Return [x, y] of the center of cell containing provided text 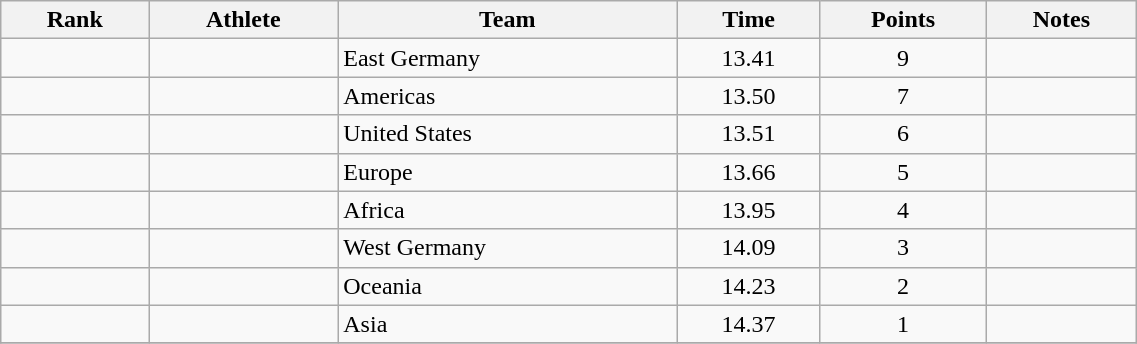
1 [903, 324]
Team [508, 20]
Africa [508, 210]
4 [903, 210]
East Germany [508, 58]
Oceania [508, 286]
United States [508, 134]
13.50 [748, 96]
Europe [508, 172]
Americas [508, 96]
14.09 [748, 248]
9 [903, 58]
Notes [1062, 20]
6 [903, 134]
3 [903, 248]
7 [903, 96]
13.51 [748, 134]
14.23 [748, 286]
Rank [75, 20]
Asia [508, 324]
14.37 [748, 324]
Points [903, 20]
13.66 [748, 172]
13.95 [748, 210]
2 [903, 286]
Athlete [244, 20]
5 [903, 172]
Time [748, 20]
West Germany [508, 248]
13.41 [748, 58]
